From the cell containing the given text, extract its center point as [x, y] coordinate. 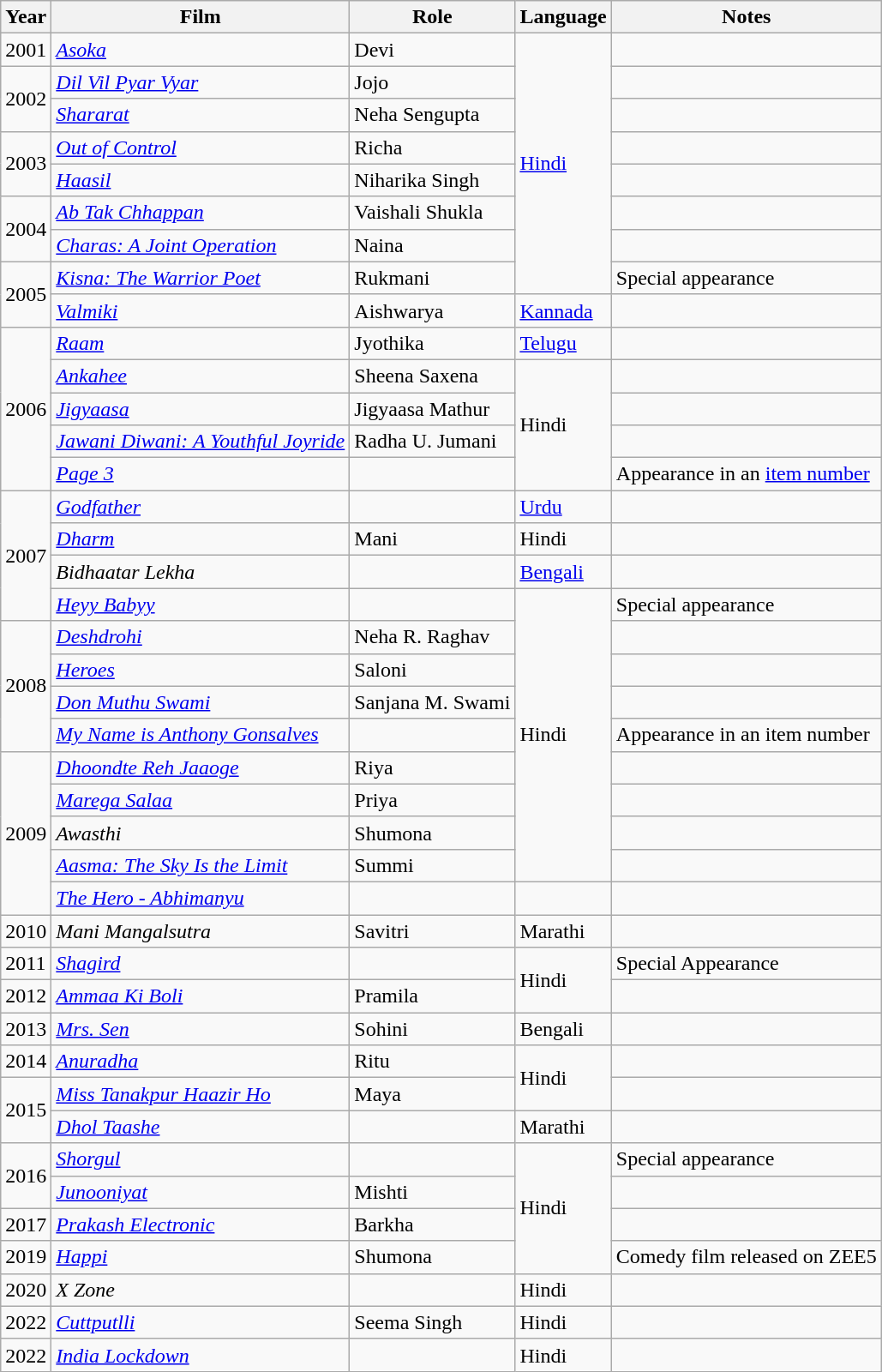
The Hero - Abhimanyu [201, 898]
Sohini [432, 1029]
Anuradha [201, 1062]
2011 [26, 964]
Mishti [432, 1192]
Awasthi [201, 833]
Kisna: The Warrior Poet [201, 278]
Bidhaatar Lekha [201, 572]
Jyothika [432, 343]
Role [432, 17]
2007 [26, 556]
Notes [746, 17]
Year [26, 17]
Dil Vil Pyar Vyar [201, 82]
Mrs. Sen [201, 1029]
Page 3 [201, 474]
Ankahee [201, 376]
2004 [26, 229]
Valmiki [201, 310]
Naina [432, 245]
2017 [26, 1225]
Pramila [432, 996]
2016 [26, 1176]
Jojo [432, 82]
2015 [26, 1110]
Saloni [432, 670]
2002 [26, 99]
Radha U. Jumani [432, 442]
2006 [26, 408]
2012 [26, 996]
Richa [432, 147]
Deshdrohi [201, 637]
Mani [432, 539]
Sheena Saxena [432, 376]
2019 [26, 1257]
Kannada [563, 310]
Raam [201, 343]
Telugu [563, 343]
Shagird [201, 964]
Rukmani [432, 278]
Dharm [201, 539]
Dhol Taashe [201, 1127]
Cuttputlli [201, 1322]
Special Appearance [746, 964]
Film [201, 17]
2009 [26, 833]
Maya [432, 1094]
Jawani Diwani: A Youthful Joyride [201, 442]
Neha Sengupta [432, 115]
Devi [432, 50]
Miss Tanakpur Haazir Ho [201, 1094]
Aasma: The Sky Is the Limit [201, 865]
Haasil [201, 180]
Vaishali Shukla [432, 213]
Ritu [432, 1062]
Savitri [432, 930]
Jigyaasa [201, 409]
Shararat [201, 115]
Junooniyat [201, 1192]
Shorgul [201, 1159]
2010 [26, 930]
Marega Salaa [201, 800]
Niharika Singh [432, 180]
Urdu [563, 507]
India Lockdown [201, 1355]
Ammaa Ki Boli [201, 996]
Jigyaasa Mathur [432, 409]
Priya [432, 800]
2008 [26, 686]
Ab Tak Chhappan [201, 213]
Don Muthu Swami [201, 702]
Seema Singh [432, 1322]
X Zone [201, 1290]
Sanjana M. Swami [432, 702]
2003 [26, 164]
Prakash Electronic [201, 1225]
2014 [26, 1062]
Happi [201, 1257]
Dhoondte Reh Jaaoge [201, 767]
2001 [26, 50]
Charas: A Joint Operation [201, 245]
Aishwarya [432, 310]
Barkha [432, 1225]
Out of Control [201, 147]
2020 [26, 1290]
Heroes [201, 670]
Comedy film released on ZEE5 [746, 1257]
Asoka [201, 50]
Neha R. Raghav [432, 637]
Godfather [201, 507]
Summi [432, 865]
2013 [26, 1029]
Heyy Babyy [201, 605]
2005 [26, 294]
Riya [432, 767]
Language [563, 17]
My Name is Anthony Gonsalves [201, 735]
Mani Mangalsutra [201, 930]
